Locate the cell with the specified text and output its [X, Y] center coordinate. 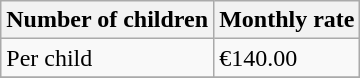
Per child [108, 58]
Number of children [108, 20]
€140.00 [287, 58]
Monthly rate [287, 20]
